Pinpoint the cell where the given text exists, returning its [X, Y] midpoint coordinate. 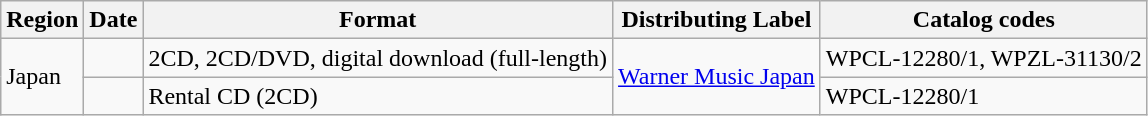
Date [114, 20]
Japan [42, 77]
WPCL-12280/1 [984, 96]
2CD, 2CD/DVD, digital download (full-length) [378, 58]
Rental CD (2CD) [378, 96]
Region [42, 20]
Format [378, 20]
Distributing Label [717, 20]
Catalog codes [984, 20]
WPCL-12280/1, WPZL-31130/2 [984, 58]
Warner Music Japan [717, 77]
